Capture the cell that displays the provided text and extract its [X, Y] central coordinate. 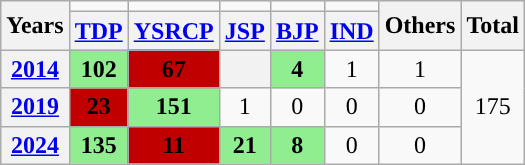
JSP [244, 31]
102 [98, 69]
11 [174, 145]
21 [244, 145]
2024 [35, 145]
2014 [35, 69]
135 [98, 145]
IND [352, 31]
23 [98, 107]
Years [35, 26]
2019 [35, 107]
Total [493, 26]
Others [420, 26]
8 [297, 145]
175 [493, 107]
67 [174, 69]
YSRCP [174, 31]
4 [297, 69]
TDP [98, 31]
BJP [297, 31]
151 [174, 107]
